Output the [X, Y] coordinate of the center of the cell containing the given text.  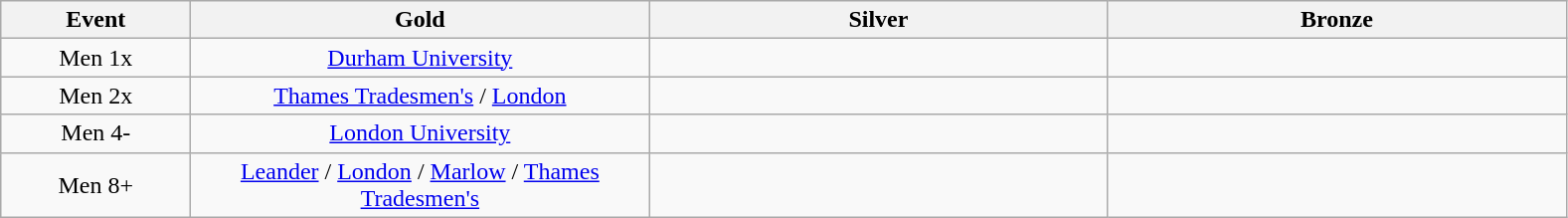
Men 8+ [95, 185]
Leander / London / Marlow / Thames Tradesmen's [420, 185]
Men 2x [95, 96]
Durham University [420, 58]
Event [95, 20]
Gold [420, 20]
London University [420, 133]
Silver [879, 20]
Men 1x [95, 58]
Bronze [1336, 20]
Thames Tradesmen's / London [420, 96]
Men 4- [95, 133]
